Provide the [X, Y] coordinate of the cell's center where the given text is located.  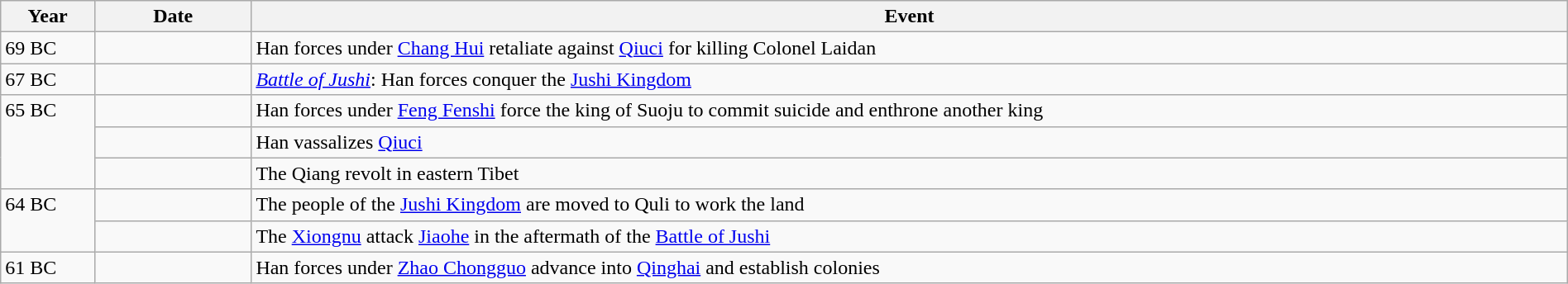
Han vassalizes Qiuci [910, 142]
Date [172, 17]
65 BC [48, 142]
The people of the Jushi Kingdom are moved to Quli to work the land [910, 205]
The Qiang revolt in eastern Tibet [910, 173]
Battle of Jushi: Han forces conquer the Jushi Kingdom [910, 79]
The Xiongnu attack Jiaohe in the aftermath of the Battle of Jushi [910, 236]
69 BC [48, 48]
Event [910, 17]
Han forces under Chang Hui retaliate against Qiuci for killing Colonel Laidan [910, 48]
Han forces under Feng Fenshi force the king of Suoju to commit suicide and enthrone another king [910, 111]
Han forces under Zhao Chongguo advance into Qinghai and establish colonies [910, 267]
61 BC [48, 267]
64 BC [48, 220]
67 BC [48, 79]
Year [48, 17]
